Extract the (X, Y) coordinate from the center of the cell holding the provided text.  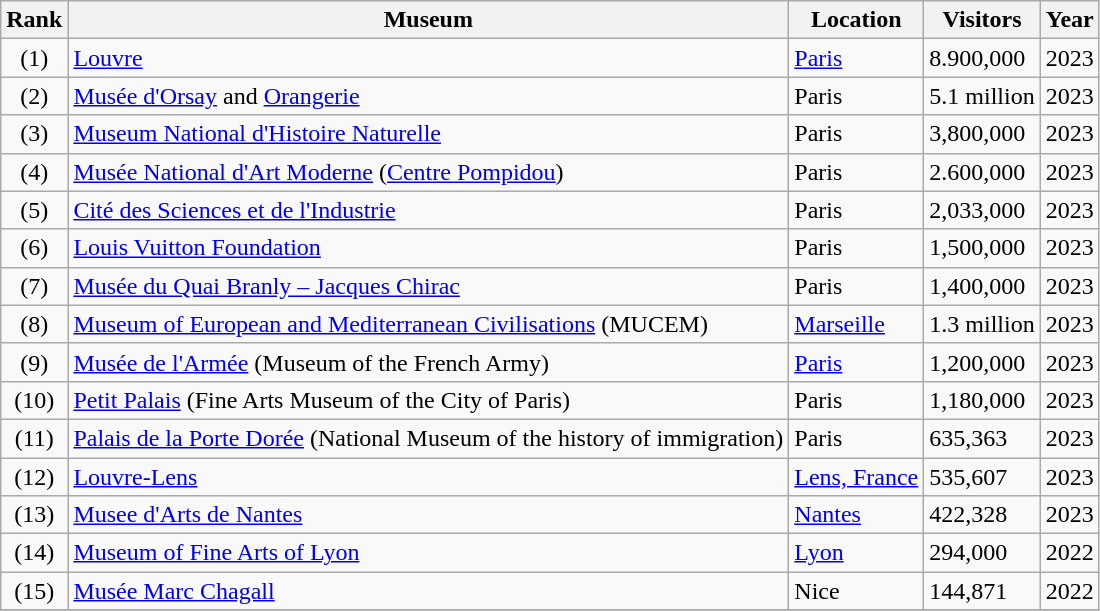
422,328 (982, 515)
535,607 (982, 477)
(9) (34, 362)
144,871 (982, 591)
Louvre (428, 58)
(7) (34, 286)
Visitors (982, 20)
Lens, France (856, 477)
(12) (34, 477)
Louvre-Lens (428, 477)
Nantes (856, 515)
Marseille (856, 324)
Louis Vuitton Foundation (428, 248)
Musée de l'Armée (Museum of the French Army) (428, 362)
Cité des Sciences et de l'Industrie (428, 210)
Nice (856, 591)
Rank (34, 20)
Museum National d'Histoire Naturelle (428, 134)
1,500,000 (982, 248)
Petit Palais (Fine Arts Museum of the City of Paris) (428, 400)
8.900,000 (982, 58)
Musée du Quai Branly – Jacques Chirac (428, 286)
1,400,000 (982, 286)
(8) (34, 324)
Museum (428, 20)
Palais de la Porte Dorée (National Museum of the history of immigration) (428, 438)
635,363 (982, 438)
1,180,000 (982, 400)
(1) (34, 58)
3,800,000 (982, 134)
(3) (34, 134)
294,000 (982, 553)
2.600,000 (982, 172)
Museum of European and Mediterranean Civilisations (MUCEM) (428, 324)
2,033,000 (982, 210)
Location (856, 20)
1,200,000 (982, 362)
(11) (34, 438)
Musée d'Orsay and Orangerie (428, 96)
Lyon (856, 553)
(10) (34, 400)
(15) (34, 591)
1.3 million (982, 324)
Musée National d'Art Moderne (Centre Pompidou) (428, 172)
5.1 million (982, 96)
(13) (34, 515)
(4) (34, 172)
Musee d'Arts de Nantes (428, 515)
(2) (34, 96)
(5) (34, 210)
Museum of Fine Arts of Lyon (428, 553)
(6) (34, 248)
Musée Marc Chagall (428, 591)
(14) (34, 553)
Year (1070, 20)
